Find where the given text appears and provide that cell's center as [x, y] coordinate. 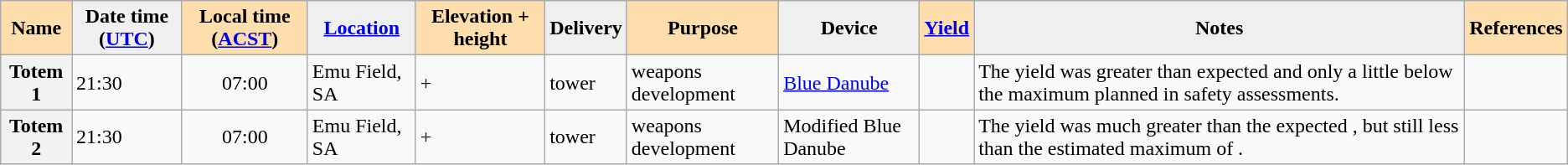
Delivery [586, 28]
Local time (ACST) [245, 28]
Date time (UTC) [127, 28]
The yield was much greater than the expected , but still less than the estimated maximum of . [1220, 137]
Totem 1 [37, 82]
Name [37, 28]
The yield was greater than expected and only a little below the maximum planned in safety assessments. [1220, 82]
Modified Blue Danube [849, 137]
Location [362, 28]
Notes [1220, 28]
Blue Danube [849, 82]
Yield [946, 28]
Purpose [702, 28]
Elevation + height [480, 28]
Totem 2 [37, 137]
Device [849, 28]
References [1516, 28]
